Output the (X, Y) coordinate of the center of the cell containing the given text.  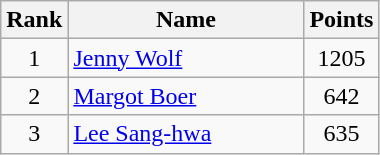
Rank (34, 20)
3 (34, 134)
Lee Sang-hwa (186, 134)
1205 (342, 58)
642 (342, 96)
Jenny Wolf (186, 58)
1 (34, 58)
2 (34, 96)
Margot Boer (186, 96)
635 (342, 134)
Points (342, 20)
Name (186, 20)
